For the text-containing cell, return its midpoint in (x, y) coordinate format. 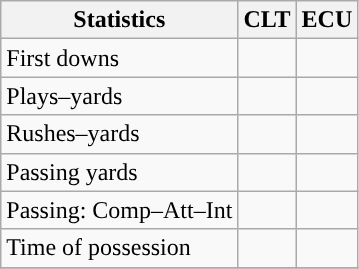
Plays–yards (120, 96)
First downs (120, 58)
Passing: Comp–Att–Int (120, 210)
Passing yards (120, 172)
ECU (327, 20)
Time of possession (120, 248)
Rushes–yards (120, 134)
CLT (267, 20)
Statistics (120, 20)
